Capture the cell that displays the provided text and extract its [x, y] central coordinate. 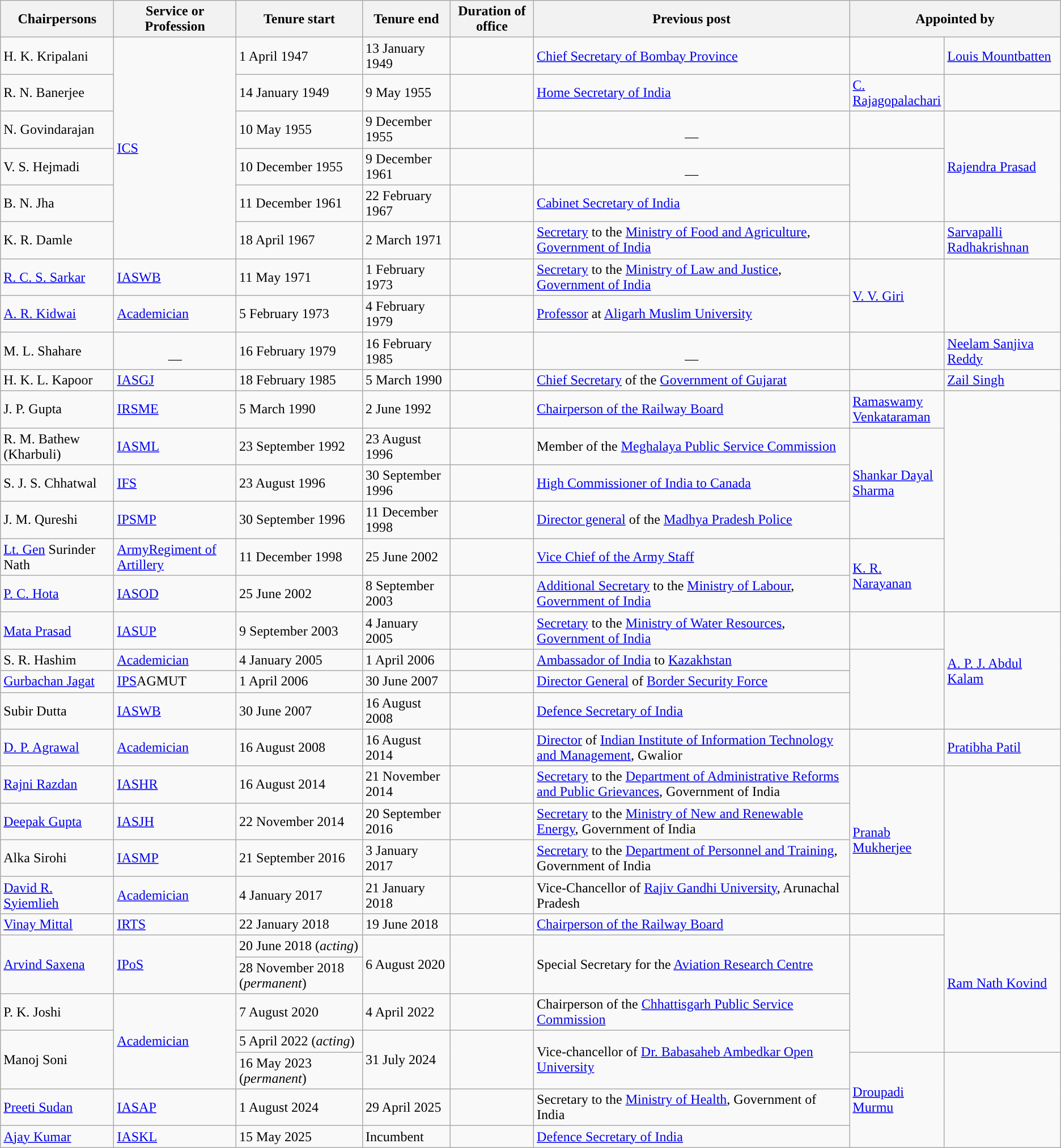
18 February 1985 [299, 380]
IASKL [175, 1137]
R. N. Banerjee [57, 93]
1 February 1973 [407, 277]
IASOD [175, 594]
Shankar Dayal Sharma [897, 483]
2 March 1971 [407, 240]
ICS [175, 148]
R. M. Bathew (Kharbuli) [57, 446]
IASML [175, 446]
Previous post [691, 19]
Vice Chief of the Army Staff [691, 557]
ArmyRegiment of Artillery [175, 557]
IRSME [175, 409]
B. N. Jha [57, 203]
4 February 1979 [407, 314]
1 April 1947 [299, 56]
IASUP [175, 630]
J. P. Gupta [57, 409]
Tenure start [299, 19]
Deepak Gupta [57, 821]
Tenure end [407, 19]
16 February 1979 [299, 350]
Sarvapalli Radhakrishnan [1002, 240]
4 January 2017 [299, 895]
8 September 2003 [407, 594]
9 May 1955 [407, 93]
14 January 1949 [299, 93]
Secretary to the Ministry of Law and Justice, Government of India [691, 277]
IPSMP [175, 520]
P. C. Hota [57, 594]
V. V. Giri [897, 295]
Arvind Saxena [57, 964]
21 November 2014 [407, 785]
Secretary to the Ministry of Water Resources, Government of India [691, 630]
Director general of the Madhya Pradesh Police [691, 520]
Secretary to the Department of Administrative Reforms and Public Grievances, Government of India [691, 785]
Subir Dutta [57, 711]
Vice-Chancellor of Rajiv Gandhi University, Arunachal Pradesh [691, 895]
Ambassador of India to Kazakhstan [691, 660]
Vinay Mittal [57, 924]
9 December 1961 [407, 167]
15 May 2025 [299, 1137]
1 August 2024 [299, 1108]
Ram Nath Kovind [1002, 982]
22 January 2018 [299, 924]
Ajay Kumar [57, 1137]
Member of the Meghalaya Public Service Commission [691, 446]
11 May 1971 [299, 277]
19 June 2018 [407, 924]
31 July 2024 [407, 1060]
11 December 1961 [299, 203]
Louis Mountbatten [1002, 56]
D. P. Agrawal [57, 747]
IASGJ [175, 380]
Duration of office [492, 19]
Preeti Sudan [57, 1108]
16 May 2023 (permanent) [299, 1070]
10 December 1955 [299, 167]
Director General of Border Security Force [691, 681]
Gurbachan Jagat [57, 681]
Secretary to the Department of Personnel and Training, Government of India [691, 858]
Pranab Mukherjee [897, 840]
Additional Secretary to the Ministry of Labour, Government of India [691, 594]
IFS [175, 483]
29 April 2025 [407, 1108]
V. S. Hejmadi [57, 167]
IASAP [175, 1108]
Neelam Sanjiva Reddy [1002, 350]
High Commissioner of India to Canada [691, 483]
A. P. J. Abdul Kalam [1002, 671]
S. J. S. Chhatwal [57, 483]
22 February 1967 [407, 203]
5 April 2022 (acting) [299, 1041]
S. R. Hashim [57, 660]
Special Secretary for the Aviation Research Centre [691, 964]
IPoS [175, 964]
Rajni Razdan [57, 785]
Chairperson of the Chhattisgarh Public Service Commission [691, 1013]
Pratibha Patil [1002, 747]
Secretary to the Ministry of New and Renewable Energy, Government of India [691, 821]
7 August 2020 [299, 1013]
4 April 2022 [407, 1013]
J. M. Qureshi [57, 520]
23 September 1992 [299, 446]
IASMP [175, 858]
16 February 1985 [407, 350]
IRTS [175, 924]
R. C. S. Sarkar [57, 277]
9 December 1955 [407, 129]
M. L. Shahare [57, 350]
David R. Syiemlieh [57, 895]
20 June 2018 (acting) [299, 946]
20 September 2016 [407, 821]
IPSAGMUT [175, 681]
Alka Sirohi [57, 858]
H. K. L. Kapoor [57, 380]
9 September 2003 [299, 630]
Appointed by [955, 19]
Zail Singh [1002, 380]
Service orProfession [175, 19]
IASJH [175, 821]
K. R. Narayanan [897, 575]
Director of Indian Institute of Information Technology and Management, Gwalior [691, 747]
Chief Secretary of Bombay Province [691, 56]
Secretary to the Ministry of Food and Agriculture, Government of India [691, 240]
N. Govindarajan [57, 129]
21 September 2016 [299, 858]
Mata Prasad [57, 630]
Cabinet Secretary of India [691, 203]
P. K. Joshi [57, 1013]
3 January 2017 [407, 858]
18 April 1967 [299, 240]
21 January 2018 [407, 895]
Secretary to the Ministry of Health, Government of India [691, 1108]
28 November 2018 (permanent) [299, 975]
Droupadi Murmu [897, 1100]
C. Rajagopalachari [897, 93]
Manoj Soni [57, 1060]
Chairpersons [57, 19]
K. R. Damle [57, 240]
6 August 2020 [407, 964]
10 May 1955 [299, 129]
Vice-chancellor of Dr. Babasaheb Ambedkar Open University [691, 1060]
Lt. Gen Surinder Nath [57, 557]
2 June 1992 [407, 409]
5 February 1973 [299, 314]
22 November 2014 [299, 821]
Ramaswamy Venkataraman [897, 409]
A. R. Kidwai [57, 314]
Chief Secretary of the Government of Gujarat [691, 380]
H. K. Kripalani [57, 56]
Professor at Aligarh Muslim University [691, 314]
IASHR [175, 785]
Rajendra Prasad [1002, 167]
Home Secretary of India [691, 93]
13 January 1949 [407, 56]
Incumbent [407, 1137]
